Detect which cell encompasses the target text, then output its (X, Y) center coordinate. 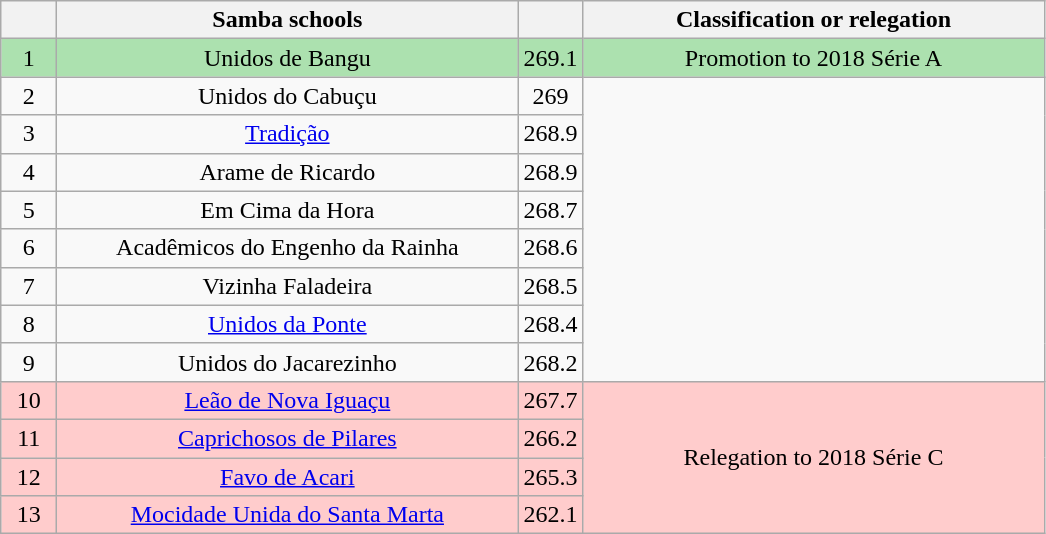
262.1 (550, 515)
Promotion to 2018 Série A (814, 58)
268.7 (550, 210)
265.3 (550, 477)
Acadêmicos do Engenho da Rainha (288, 248)
Mocidade Unida do Santa Marta (288, 515)
12 (29, 477)
Tradição (288, 134)
269 (550, 96)
10 (29, 400)
Unidos da Ponte (288, 324)
Favo de Acari (288, 477)
Em Cima da Hora (288, 210)
4 (29, 172)
8 (29, 324)
Classification or relegation (814, 20)
9 (29, 362)
5 (29, 210)
269.1 (550, 58)
Unidos do Cabuçu (288, 96)
Samba schools (288, 20)
13 (29, 515)
268.5 (550, 286)
6 (29, 248)
Unidos de Bangu (288, 58)
Relegation to 2018 Série C (814, 457)
Arame de Ricardo (288, 172)
11 (29, 438)
268.6 (550, 248)
1 (29, 58)
Caprichosos de Pilares (288, 438)
Vizinha Faladeira (288, 286)
Leão de Nova Iguaçu (288, 400)
268.4 (550, 324)
Unidos do Jacarezinho (288, 362)
268.2 (550, 362)
2 (29, 96)
266.2 (550, 438)
7 (29, 286)
3 (29, 134)
267.7 (550, 400)
